Return the [X, Y] coordinate for the center point of the cell that contains the specified text.  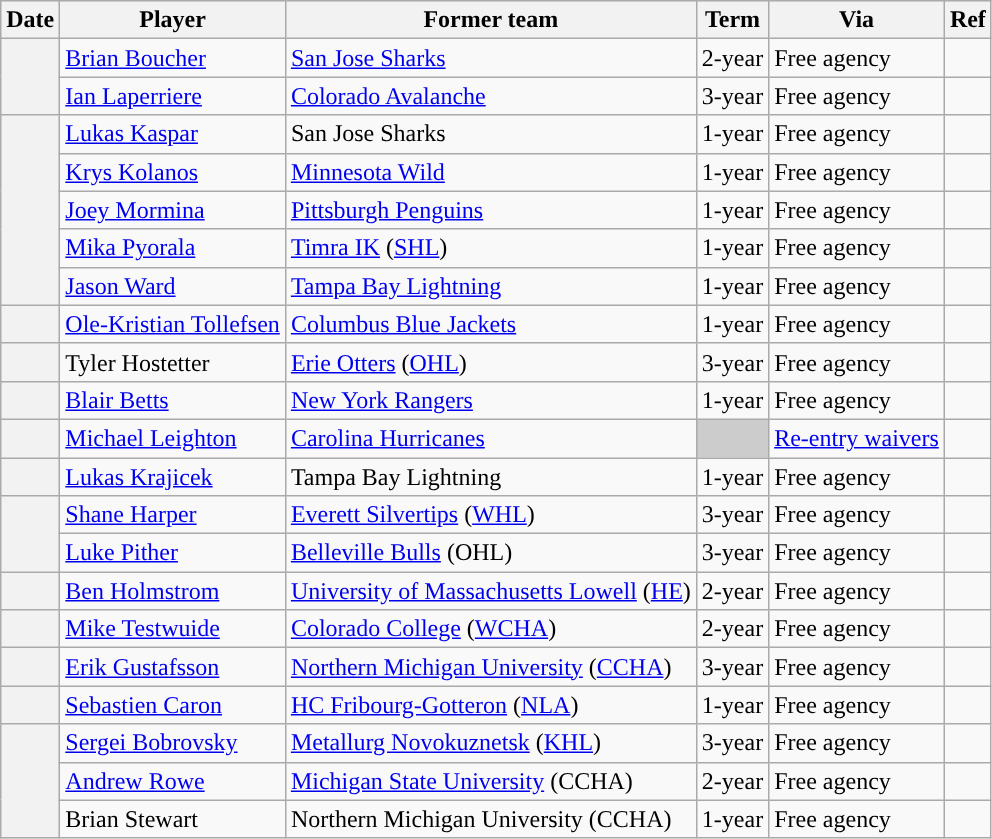
Ref [968, 20]
Player [173, 20]
Term [732, 20]
Lukas Kaspar [173, 134]
Sergei Bobrovsky [173, 743]
Sebastien Caron [173, 705]
Timra IK (SHL) [490, 248]
Via [857, 20]
Former team [490, 20]
Brian Stewart [173, 819]
Brian Boucher [173, 58]
Ben Holmstrom [173, 591]
Blair Betts [173, 400]
Joey Mormina [173, 210]
HC Fribourg-Gotteron (NLA) [490, 705]
University of Massachusetts Lowell (HE) [490, 591]
Krys Kolanos [173, 172]
Everett Silvertips (WHL) [490, 515]
Colorado Avalanche [490, 96]
Metallurg Novokuznetsk (KHL) [490, 743]
Colorado College (WCHA) [490, 629]
Columbus Blue Jackets [490, 324]
Belleville Bulls (OHL) [490, 553]
Shane Harper [173, 515]
Lukas Krajicek [173, 477]
Jason Ward [173, 286]
Luke Pither [173, 553]
Tyler Hostetter [173, 362]
Ole-Kristian Tollefsen [173, 324]
Mike Testwuide [173, 629]
Re-entry waivers [857, 438]
Mika Pyorala [173, 248]
Carolina Hurricanes [490, 438]
Erik Gustafsson [173, 667]
Minnesota Wild [490, 172]
Erie Otters (OHL) [490, 362]
Pittsburgh Penguins [490, 210]
New York Rangers [490, 400]
Andrew Rowe [173, 781]
Date [30, 20]
Ian Laperriere [173, 96]
Michael Leighton [173, 438]
Michigan State University (CCHA) [490, 781]
